From the cell containing the given text, extract its center point as [X, Y] coordinate. 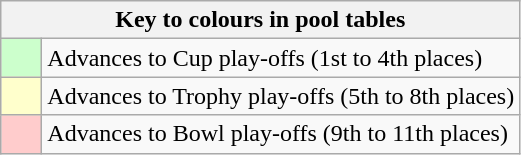
Advances to Bowl play-offs (9th to 11th places) [281, 134]
Advances to Cup play-offs (1st to 4th places) [281, 58]
Key to colours in pool tables [260, 20]
Advances to Trophy play-offs (5th to 8th places) [281, 96]
